Detect which cell encompasses the target text, then output its [X, Y] center coordinate. 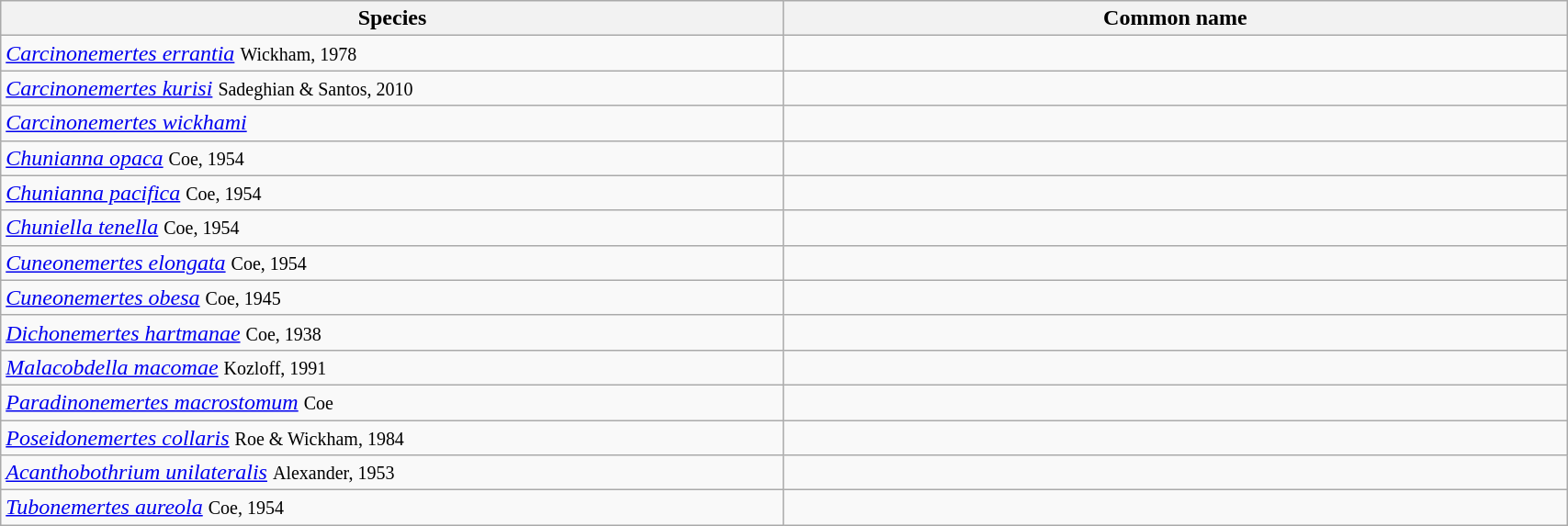
Tubonemertes aureola Coe, 1954 [392, 508]
Cuneonemertes obesa Coe, 1945 [392, 297]
Chunianna pacifica Coe, 1954 [392, 193]
Carcinonemertes kurisi Sadeghian & Santos, 2010 [392, 88]
Carcinonemertes wickhami [392, 123]
Paradinonemertes macrostomum Coe [392, 402]
Carcinonemertes errantia Wickham, 1978 [392, 53]
Species [392, 18]
Dichonemertes hartmanae Coe, 1938 [392, 332]
Poseidonemertes collaris Roe & Wickham, 1984 [392, 438]
Cuneonemertes elongata Coe, 1954 [392, 263]
Acanthobothrium unilateralis Alexander, 1953 [392, 473]
Chunianna opaca Coe, 1954 [392, 158]
Common name [1175, 18]
Chuniella tenella Coe, 1954 [392, 228]
Malacobdella macomae Kozloff, 1991 [392, 367]
